Find where the given text appears and provide that cell's center as [x, y] coordinate. 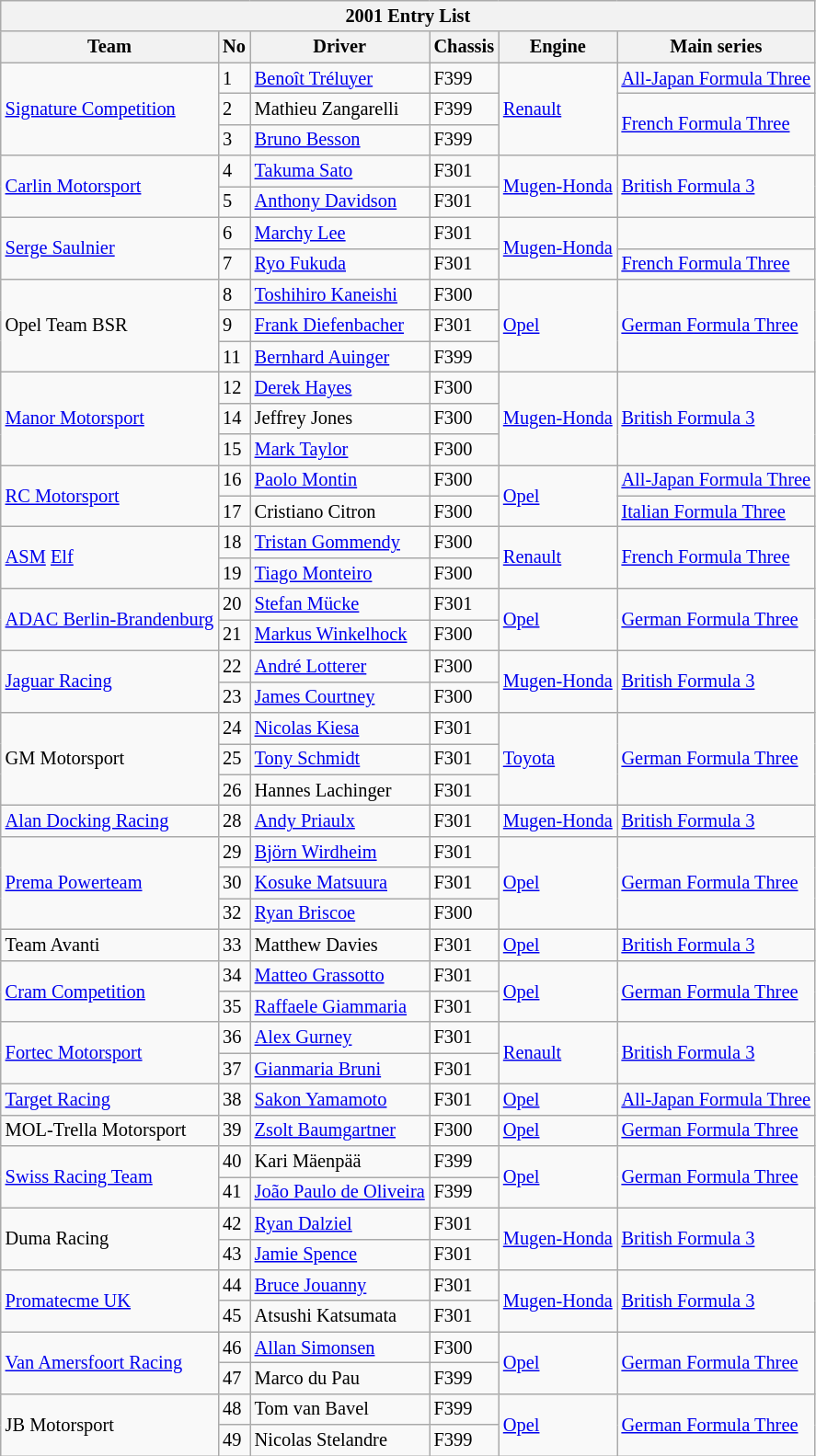
Driver [340, 47]
JB Motorsport [109, 1424]
6 [234, 233]
James Courtney [340, 697]
2001 Entry List [408, 16]
1 [234, 78]
35 [234, 1006]
Swiss Racing Team [109, 1177]
Prema Powerteam [109, 883]
17 [234, 511]
34 [234, 976]
48 [234, 1409]
Cram Competition [109, 992]
Matthew Davies [340, 945]
19 [234, 573]
Markus Winkelhock [340, 635]
Serge Saulnier [109, 248]
Tiago Monteiro [340, 573]
Promatecme UK [109, 1301]
9 [234, 326]
Toshihiro Kaneishi [340, 294]
Italian Formula Three [716, 511]
Team Avanti [109, 945]
Gianmaria Bruni [340, 1069]
Sakon Yamamoto [340, 1099]
5 [234, 201]
Target Racing [109, 1099]
Signature Competition [109, 109]
Alan Docking Racing [109, 820]
15 [234, 450]
Matteo Grassotto [340, 976]
24 [234, 728]
26 [234, 790]
Takuma Sato [340, 171]
40 [234, 1162]
Tony Schmidt [340, 759]
43 [234, 1255]
Kari Mäenpää [340, 1162]
RC Motorsport [109, 495]
Fortec Motorsport [109, 1052]
Marco du Pau [340, 1378]
Carlin Motorsport [109, 186]
Allan Simonsen [340, 1347]
No [234, 47]
Raffaele Giammaria [340, 1006]
44 [234, 1285]
21 [234, 635]
Alex Gurney [340, 1038]
Van Amersfoort Racing [109, 1363]
Mark Taylor [340, 450]
MOL-Trella Motorsport [109, 1130]
Main series [716, 47]
Jamie Spence [340, 1255]
11 [234, 357]
Jaguar Racing [109, 681]
Frank Diefenbacher [340, 326]
49 [234, 1440]
Toyota [557, 758]
41 [234, 1192]
Kosuke Matsuura [340, 883]
Marchy Lee [340, 233]
2 [234, 109]
Zsolt Baumgartner [340, 1130]
Bruno Besson [340, 140]
32 [234, 913]
Tom van Bavel [340, 1409]
Atsushi Katsumata [340, 1316]
Nicolas Stelandre [340, 1440]
Manor Motorsport [109, 418]
Cristiano Citron [340, 511]
Bruce Jouanny [340, 1285]
28 [234, 820]
22 [234, 666]
Duma Racing [109, 1238]
Chassis [464, 47]
46 [234, 1347]
20 [234, 604]
47 [234, 1378]
8 [234, 294]
Andy Priaulx [340, 820]
ASM Elf [109, 557]
29 [234, 852]
3 [234, 140]
25 [234, 759]
Björn Wirdheim [340, 852]
18 [234, 542]
36 [234, 1038]
Tristan Gommendy [340, 542]
Opel Team BSR [109, 326]
João Paulo de Oliveira [340, 1192]
4 [234, 171]
Ryo Fukuda [340, 264]
30 [234, 883]
Mathieu Zangarelli [340, 109]
37 [234, 1069]
Engine [557, 47]
14 [234, 418]
Nicolas Kiesa [340, 728]
Hannes Lachinger [340, 790]
Stefan Mücke [340, 604]
39 [234, 1130]
12 [234, 387]
GM Motorsport [109, 758]
7 [234, 264]
23 [234, 697]
Ryan Briscoe [340, 913]
Team [109, 47]
38 [234, 1099]
16 [234, 480]
Jeffrey Jones [340, 418]
33 [234, 945]
Bernhard Auinger [340, 357]
Anthony Davidson [340, 201]
Ryan Dalziel [340, 1223]
Benoît Tréluyer [340, 78]
42 [234, 1223]
Paolo Montin [340, 480]
Derek Hayes [340, 387]
ADAC Berlin-Brandenburg [109, 620]
45 [234, 1316]
André Lotterer [340, 666]
